Detect which cell encompasses the target text, then output its (x, y) center coordinate. 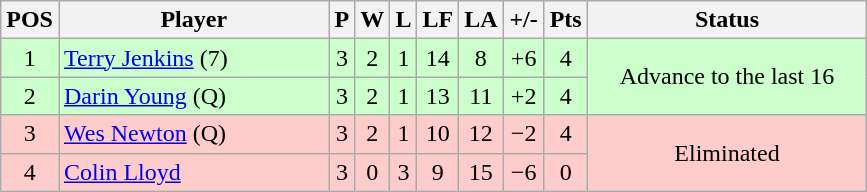
9 (438, 172)
Status (727, 20)
Advance to the last 16 (727, 77)
12 (481, 134)
LF (438, 20)
+2 (524, 96)
P (342, 20)
+/- (524, 20)
+6 (524, 58)
10 (438, 134)
13 (438, 96)
Eliminated (727, 153)
Terry Jenkins (7) (194, 58)
Pts (566, 20)
15 (481, 172)
11 (481, 96)
Player (194, 20)
W (372, 20)
POS (30, 20)
Wes Newton (Q) (194, 134)
8 (481, 58)
Colin Lloyd (194, 172)
L (404, 20)
LA (481, 20)
−6 (524, 172)
−2 (524, 134)
Darin Young (Q) (194, 96)
14 (438, 58)
